From the cell containing the given text, extract its center point as (x, y) coordinate. 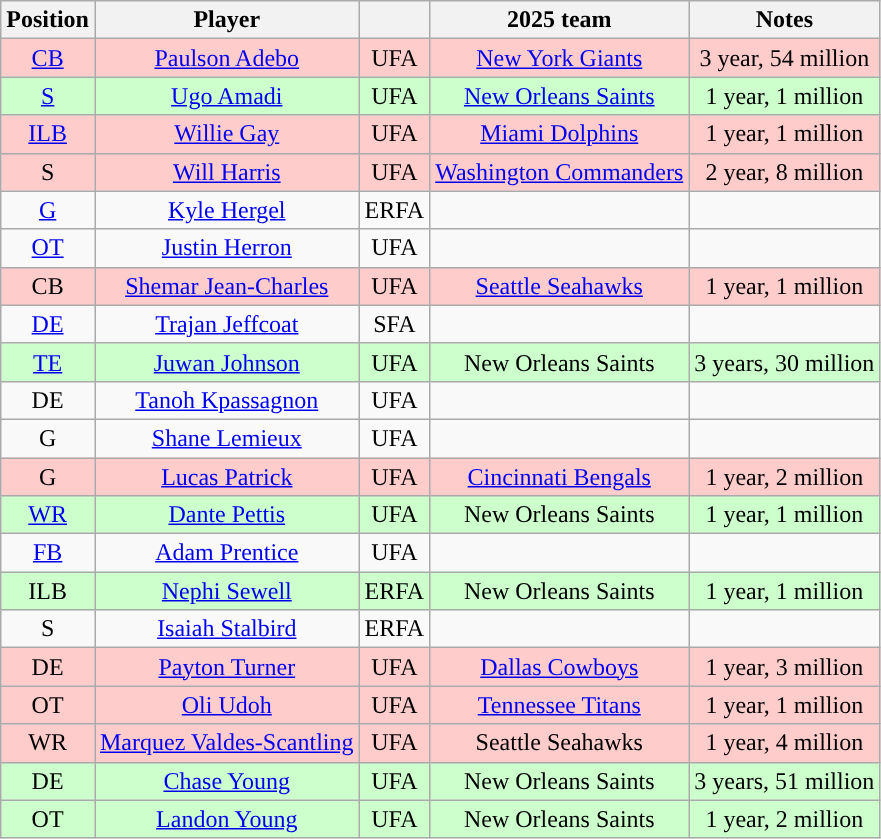
Washington Commanders (560, 172)
Tanoh Kpassagnon (226, 400)
Position (48, 20)
2 year, 8 million (784, 172)
SFA (394, 324)
2025 team (560, 20)
Oli Udoh (226, 705)
Tennessee Titans (560, 705)
Paulson Adebo (226, 58)
Shemar Jean-Charles (226, 286)
Isaiah Stalbird (226, 629)
Adam Prentice (226, 553)
Chase Young (226, 781)
Marquez Valdes-Scantling (226, 743)
Landon Young (226, 819)
New York Giants (560, 58)
Player (226, 20)
1 year, 3 million (784, 667)
3 years, 51 million (784, 781)
Payton Turner (226, 667)
Justin Herron (226, 248)
1 year, 4 million (784, 743)
Notes (784, 20)
Shane Lemieux (226, 438)
3 years, 30 million (784, 362)
3 year, 54 million (784, 58)
Nephi Sewell (226, 591)
Miami Dolphins (560, 134)
FB (48, 553)
Dante Pettis (226, 515)
Juwan Johnson (226, 362)
Will Harris (226, 172)
Ugo Amadi (226, 96)
Cincinnati Bengals (560, 477)
Willie Gay (226, 134)
Dallas Cowboys (560, 667)
Kyle Hergel (226, 210)
Lucas Patrick (226, 477)
TE (48, 362)
Trajan Jeffcoat (226, 324)
